Return (x, y) of the center of cell containing provided text 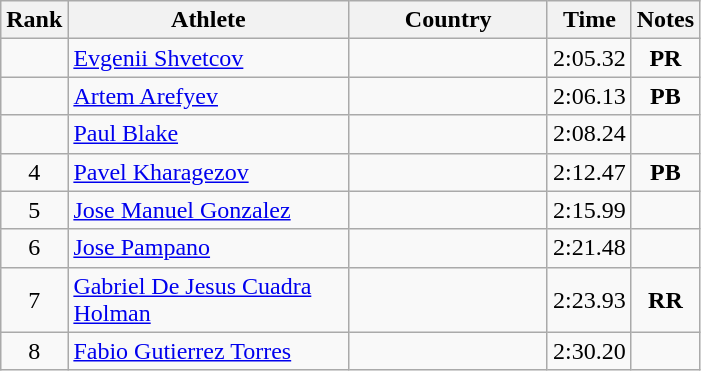
Country (448, 20)
RR (665, 300)
Jose Manuel Gonzalez (208, 210)
Pavel Kharagezov (208, 172)
2:23.93 (589, 300)
7 (34, 300)
Notes (665, 20)
Athlete (208, 20)
PR (665, 58)
2:05.32 (589, 58)
2:06.13 (589, 96)
8 (34, 351)
Artem Arefyev (208, 96)
4 (34, 172)
6 (34, 248)
Fabio Gutierrez Torres (208, 351)
Paul Blake (208, 134)
2:21.48 (589, 248)
2:15.99 (589, 210)
2:12.47 (589, 172)
Time (589, 20)
5 (34, 210)
2:30.20 (589, 351)
Rank (34, 20)
2:08.24 (589, 134)
Gabriel De Jesus Cuadra Holman (208, 300)
Jose Pampano (208, 248)
Evgenii Shvetcov (208, 58)
